For the text-containing cell, return its midpoint in [x, y] coordinate format. 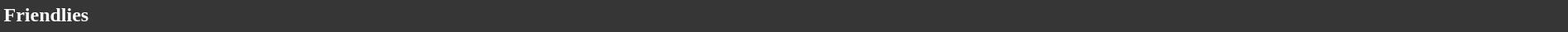
Friendlies [784, 15]
